Extract the [X, Y] coordinate from the center of the cell holding the provided text.  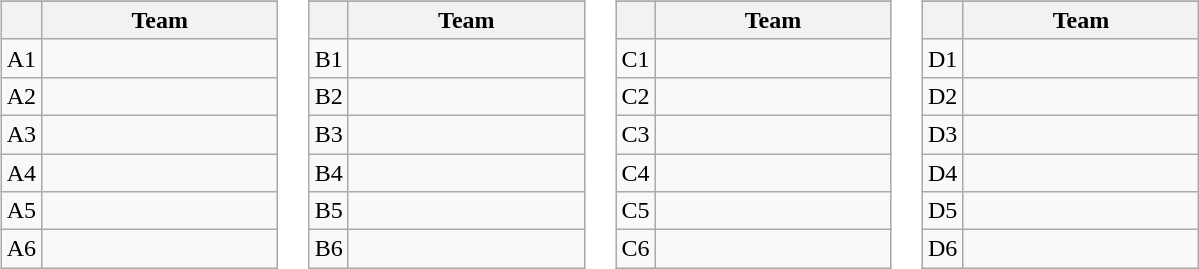
B3 [328, 134]
B1 [328, 58]
C6 [636, 249]
B4 [328, 173]
A1 [21, 58]
C2 [636, 96]
A6 [21, 249]
D4 [942, 173]
A3 [21, 134]
C5 [636, 211]
D3 [942, 134]
D6 [942, 249]
A4 [21, 173]
D1 [942, 58]
C4 [636, 173]
A5 [21, 211]
B6 [328, 249]
A2 [21, 96]
D5 [942, 211]
C3 [636, 134]
C1 [636, 58]
B2 [328, 96]
D2 [942, 96]
B5 [328, 211]
